Search for the cell housing the specified text and yield its (X, Y) center coordinate. 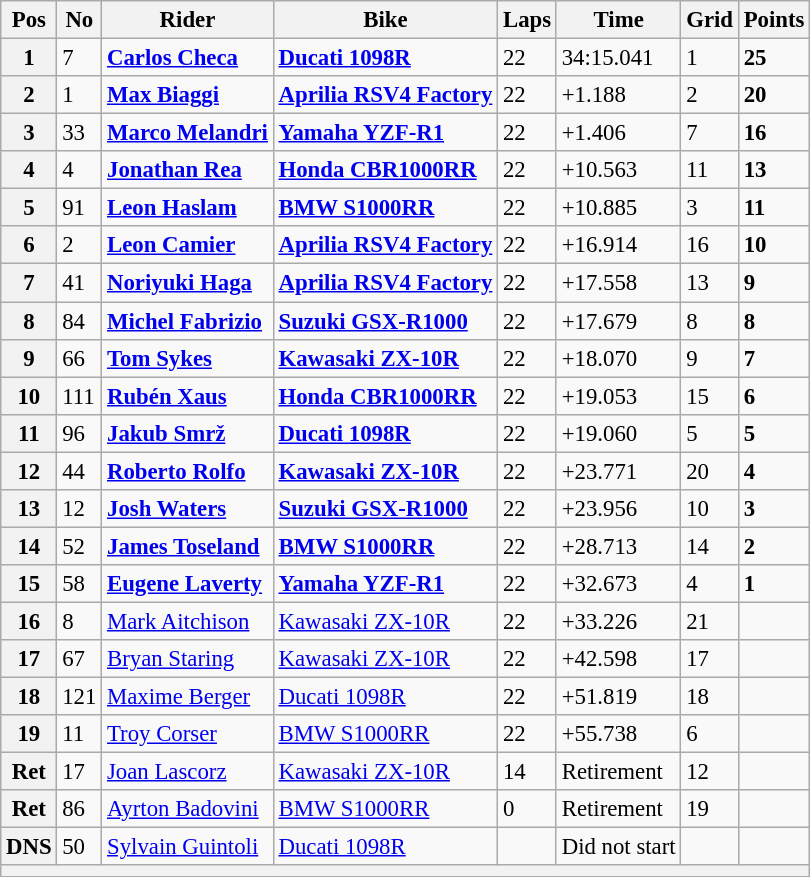
84 (80, 321)
+1.406 (618, 133)
Pos (29, 20)
121 (80, 697)
0 (528, 809)
44 (80, 471)
Bryan Staring (188, 659)
DNS (29, 847)
Maxime Berger (188, 697)
Grid (710, 20)
Michel Fabrizio (188, 321)
96 (80, 433)
Jonathan Rea (188, 170)
Leon Haslam (188, 208)
Marco Melandri (188, 133)
+55.738 (618, 734)
+19.060 (618, 433)
+17.679 (618, 321)
Time (618, 20)
Troy Corser (188, 734)
+10.885 (618, 208)
Did not start (618, 847)
66 (80, 358)
Josh Waters (188, 509)
Ayrton Badovini (188, 809)
+19.053 (618, 396)
Mark Aitchison (188, 621)
34:15.041 (618, 58)
+18.070 (618, 358)
James Toseland (188, 546)
+17.558 (618, 283)
No (80, 20)
Tom Sykes (188, 358)
+33.226 (618, 621)
52 (80, 546)
21 (710, 621)
67 (80, 659)
25 (774, 58)
+23.771 (618, 471)
33 (80, 133)
Points (774, 20)
+42.598 (618, 659)
Eugene Laverty (188, 584)
41 (80, 283)
Rider (188, 20)
Rubén Xaus (188, 396)
+23.956 (618, 509)
91 (80, 208)
Max Biaggi (188, 95)
111 (80, 396)
+51.819 (618, 697)
Bike (385, 20)
Roberto Rolfo (188, 471)
+28.713 (618, 546)
+1.188 (618, 95)
58 (80, 584)
Jakub Smrž (188, 433)
+16.914 (618, 245)
+32.673 (618, 584)
Carlos Checa (188, 58)
50 (80, 847)
+10.563 (618, 170)
Leon Camier (188, 245)
Sylvain Guintoli (188, 847)
Joan Lascorz (188, 772)
Noriyuki Haga (188, 283)
Laps (528, 20)
86 (80, 809)
